Detect which cell encompasses the target text, then output its (X, Y) center coordinate. 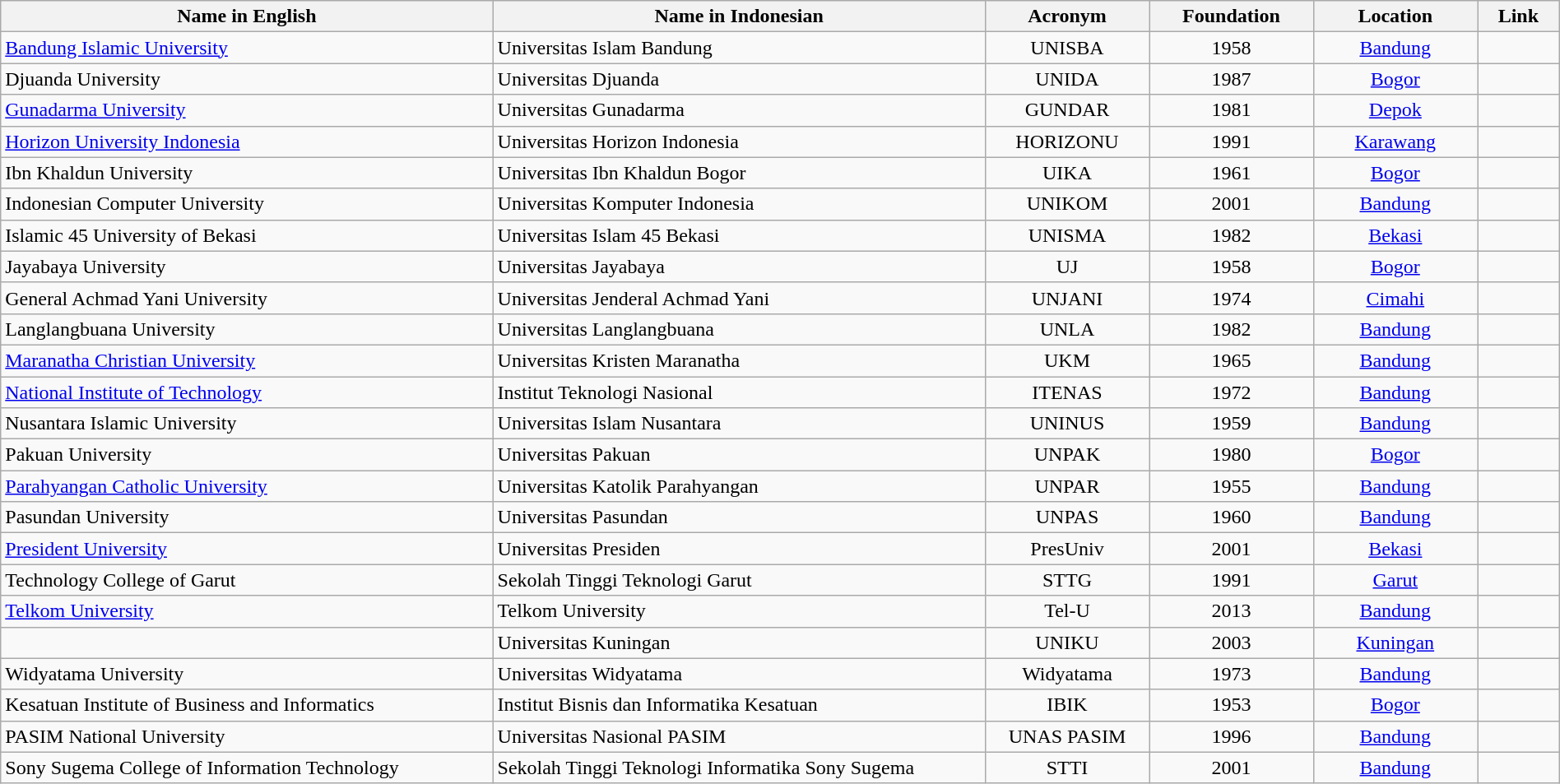
IBIK (1066, 705)
Universitas Kuningan (739, 643)
Universitas Pasundan (739, 517)
1959 (1231, 424)
STTI (1066, 768)
National Institute of Technology (247, 392)
Depok (1395, 110)
Universitas Djuanda (739, 79)
1972 (1231, 392)
Langlangbuana University (247, 329)
Universitas Langlangbuana (739, 329)
UNINUS (1066, 424)
1981 (1231, 110)
1974 (1231, 298)
UNPAR (1066, 486)
Institut Bisnis dan Informatika Kesatuan (739, 705)
General Achmad Yani University (247, 298)
Jayabaya University (247, 267)
UNLA (1066, 329)
Universitas Jenderal Achmad Yani (739, 298)
1953 (1231, 705)
UIKA (1066, 173)
1980 (1231, 455)
Foundation (1231, 16)
Universitas Widyatama (739, 674)
UJ (1066, 267)
Gunadarma University (247, 110)
1996 (1231, 736)
Universitas Presiden (739, 549)
Pakuan University (247, 455)
STTG (1066, 580)
2013 (1231, 611)
UNIKOM (1066, 204)
UNISMA (1066, 235)
Horizon University Indonesia (247, 141)
Universitas Jayabaya (739, 267)
Karawang (1395, 141)
Universitas Ibn Khaldun Bogor (739, 173)
UNISBA (1066, 48)
Kuningan (1395, 643)
HORIZONU (1066, 141)
Universitas Islam Bandung (739, 48)
ITENAS (1066, 392)
Ibn Khaldun University (247, 173)
Universitas Pakuan (739, 455)
Cimahi (1395, 298)
GUNDAR (1066, 110)
Universitas Islam Nusantara (739, 424)
PresUniv (1066, 549)
Name in Indonesian (739, 16)
UNPAS (1066, 517)
Kesatuan Institute of Business and Informatics (247, 705)
1961 (1231, 173)
Sekolah Tinggi Teknologi Informatika Sony Sugema (739, 768)
Universitas Gunadarma (739, 110)
Widyatama University (247, 674)
Sekolah Tinggi Teknologi Garut (739, 580)
1960 (1231, 517)
Acronym (1066, 16)
UKM (1066, 360)
Djuanda University (247, 79)
UNPAK (1066, 455)
Universitas Katolik Parahyangan (739, 486)
Garut (1395, 580)
1965 (1231, 360)
UNIKU (1066, 643)
Link (1519, 16)
Technology College of Garut (247, 580)
2003 (1231, 643)
Universitas Islam 45 Bekasi (739, 235)
1987 (1231, 79)
President University (247, 549)
Tel-U (1066, 611)
Bandung Islamic University (247, 48)
UNAS PASIM (1066, 736)
1955 (1231, 486)
UNIDA (1066, 79)
Sony Sugema College of Information Technology (247, 768)
Universitas Kristen Maranatha (739, 360)
Nusantara Islamic University (247, 424)
Institut Teknologi Nasional (739, 392)
Indonesian Computer University (247, 204)
Location (1395, 16)
Maranatha Christian University (247, 360)
Name in English (247, 16)
Parahyangan Catholic University (247, 486)
UNJANI (1066, 298)
Universitas Horizon Indonesia (739, 141)
Universitas Nasional PASIM (739, 736)
Pasundan University (247, 517)
PASIM National University (247, 736)
Universitas Komputer Indonesia (739, 204)
1973 (1231, 674)
Widyatama (1066, 674)
Islamic 45 University of Bekasi (247, 235)
